Provide the [x, y] coordinate of the cell's center where the given text is located.  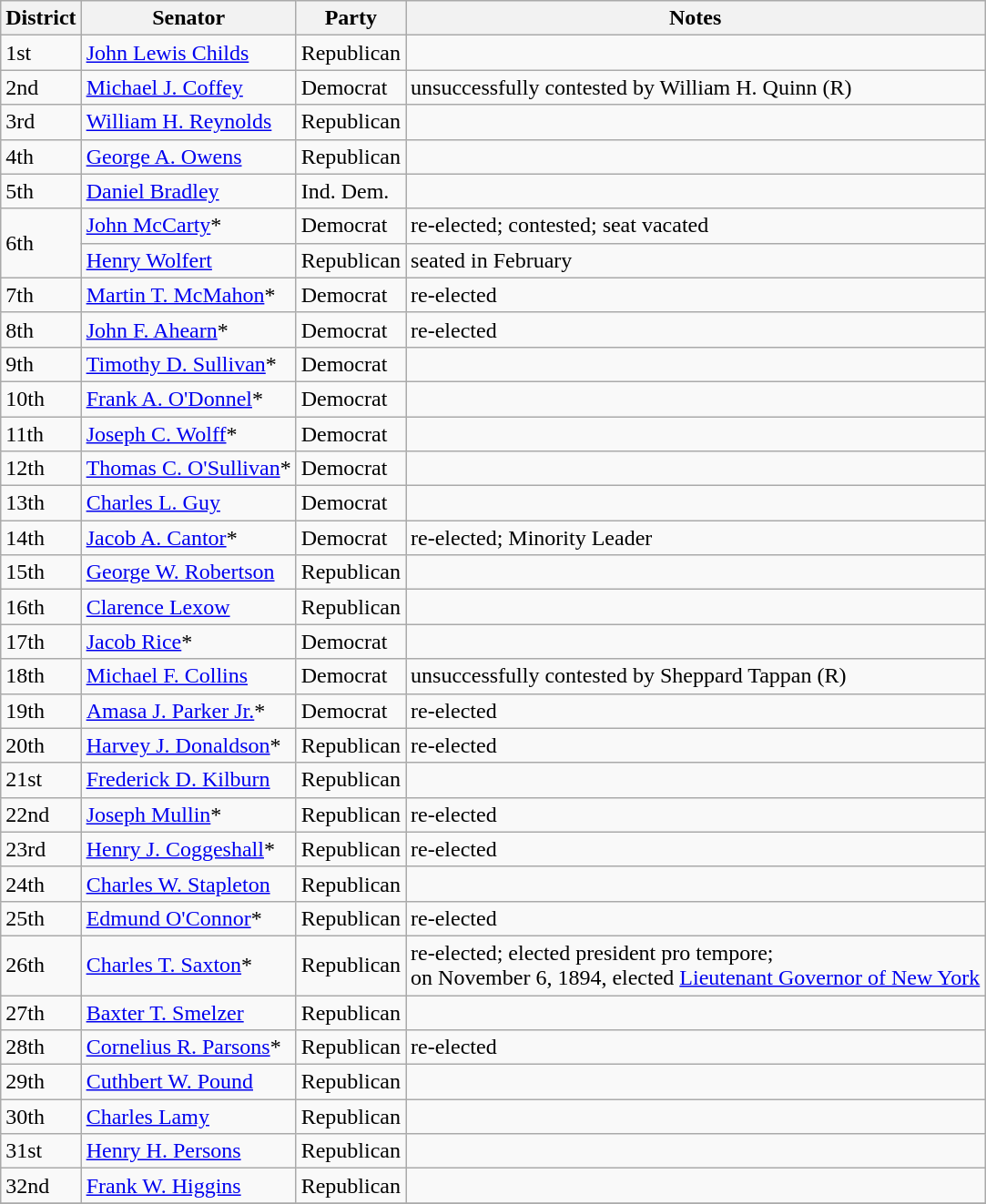
6th [41, 243]
19th [41, 711]
Amasa J. Parker Jr.* [188, 711]
17th [41, 642]
Clarence Lexow [188, 607]
John Lewis Childs [188, 53]
Edmund O'Connor* [188, 918]
28th [41, 1047]
23rd [41, 849]
Daniel Bradley [188, 191]
15th [41, 572]
4th [41, 157]
Henry J. Coggeshall* [188, 849]
Henry H. Persons [188, 1151]
22nd [41, 814]
Party [351, 18]
14th [41, 538]
Thomas C. O'Sullivan* [188, 469]
26th [41, 965]
Joseph Mullin* [188, 814]
13th [41, 503]
16th [41, 607]
2nd [41, 87]
Charles W. Stapleton [188, 884]
unsuccessfully contested by William H. Quinn (R) [696, 87]
Charles Lamy [188, 1117]
Michael J. Coffey [188, 87]
21st [41, 780]
Jacob Rice* [188, 642]
Frank W. Higgins [188, 1186]
Michael F. Collins [188, 676]
32nd [41, 1186]
10th [41, 399]
William H. Reynolds [188, 122]
Jacob A. Cantor* [188, 538]
Harvey J. Donaldson* [188, 745]
Ind. Dem. [351, 191]
Charles L. Guy [188, 503]
25th [41, 918]
11th [41, 434]
re-elected; elected president pro tempore; on November 6, 1894, elected Lieutenant Governor of New York [696, 965]
seated in February [696, 260]
30th [41, 1117]
31st [41, 1151]
5th [41, 191]
9th [41, 364]
Notes [696, 18]
29th [41, 1082]
Baxter T. Smelzer [188, 1013]
re-elected; Minority Leader [696, 538]
Joseph C. Wolff* [188, 434]
Cuthbert W. Pound [188, 1082]
1st [41, 53]
12th [41, 469]
Senator [188, 18]
George W. Robertson [188, 572]
Martin T. McMahon* [188, 295]
18th [41, 676]
20th [41, 745]
District [41, 18]
unsuccessfully contested by Sheppard Tappan (R) [696, 676]
Henry Wolfert [188, 260]
Charles T. Saxton* [188, 965]
24th [41, 884]
27th [41, 1013]
7th [41, 295]
8th [41, 329]
Frederick D. Kilburn [188, 780]
3rd [41, 122]
George A. Owens [188, 157]
Timothy D. Sullivan* [188, 364]
Cornelius R. Parsons* [188, 1047]
re-elected; contested; seat vacated [696, 226]
John McCarty* [188, 226]
John F. Ahearn* [188, 329]
Frank A. O'Donnel* [188, 399]
